Return [x, y] of the center of cell containing provided text 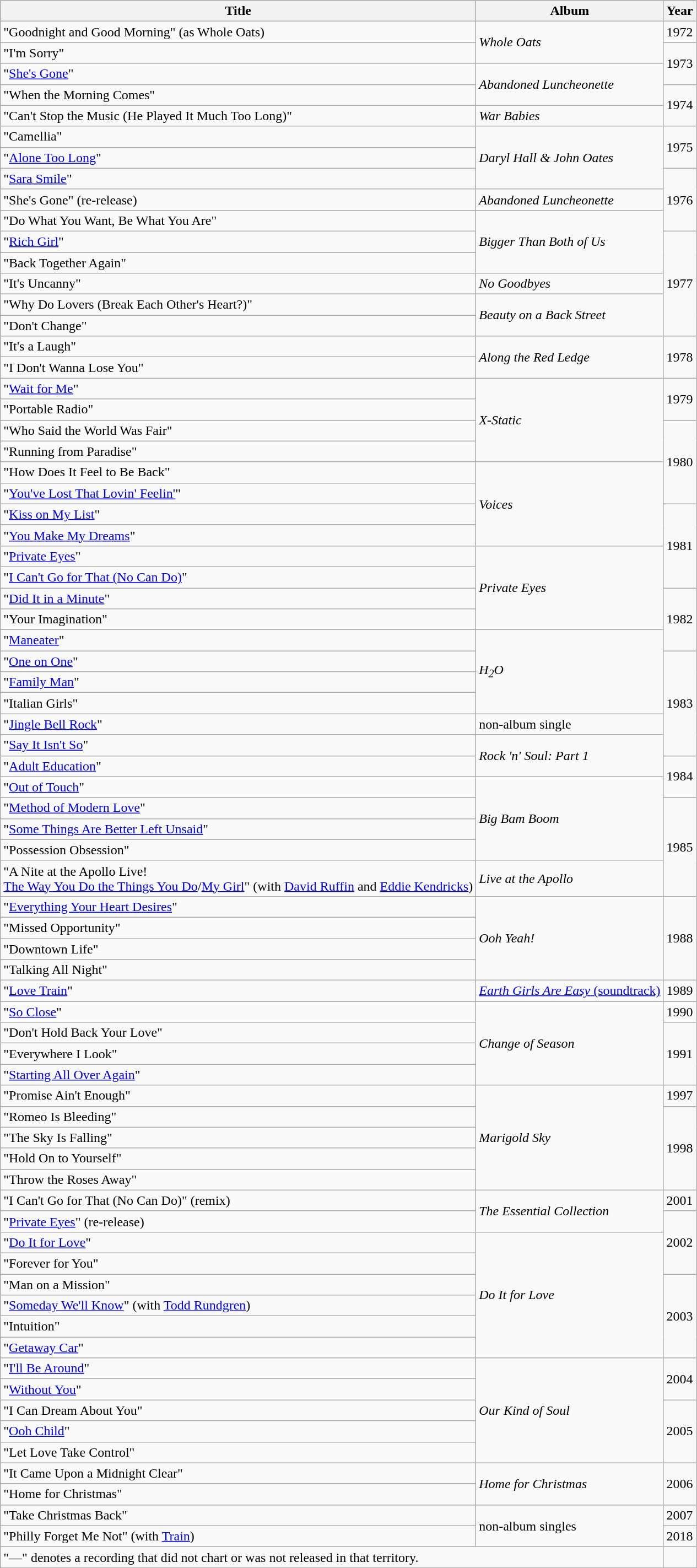
"Don't Change" [238, 326]
Home for Christmas [570, 1484]
H2O [570, 672]
"Your Imagination" [238, 619]
Rock 'n' Soul: Part 1 [570, 756]
2005 [680, 1431]
1973 [680, 63]
1991 [680, 1054]
Big Bam Boom [570, 818]
"Out of Touch" [238, 787]
Private Eyes [570, 588]
Live at the Apollo [570, 879]
"Missed Opportunity" [238, 928]
"I Can't Go for That (No Can Do)" [238, 577]
The Essential Collection [570, 1211]
"When the Morning Comes" [238, 95]
"I'll Be Around" [238, 1368]
1975 [680, 147]
"Ooh Child" [238, 1431]
"Did It in a Minute" [238, 598]
"Some Things Are Better Left Unsaid" [238, 829]
"A Nite at the Apollo Live!The Way You Do the Things You Do/My Girl" (with David Ruffin and Eddie Kendricks) [238, 879]
Voices [570, 504]
"Talking All Night" [238, 970]
"Downtown Life" [238, 949]
2007 [680, 1515]
"Forever for You" [238, 1263]
1974 [680, 105]
"Hold On to Yourself" [238, 1159]
No Goodbyes [570, 284]
"I Can't Go for That (No Can Do)" (remix) [238, 1200]
"It Came Upon a Midnight Clear" [238, 1473]
"Starting All Over Again" [238, 1075]
Our Kind of Soul [570, 1410]
"I Don't Wanna Lose You" [238, 368]
Marigold Sky [570, 1138]
"Jingle Bell Rock" [238, 724]
"It's a Laugh" [238, 347]
Beauty on a Back Street [570, 315]
"Who Said the World Was Fair" [238, 430]
1982 [680, 619]
"Without You" [238, 1389]
non-album single [570, 724]
"Intuition" [238, 1327]
"How Does It Feel to Be Back" [238, 472]
"Private Eyes" (re-release) [238, 1221]
"Possession Obsession" [238, 850]
"Do It for Love" [238, 1242]
"Philly Forget Me Not" (with Train) [238, 1536]
Ooh Yeah! [570, 938]
War Babies [570, 116]
1997 [680, 1096]
Earth Girls Are Easy (soundtrack) [570, 991]
1988 [680, 938]
2003 [680, 1316]
"Adult Education" [238, 766]
"You've Lost That Lovin' Feelin'" [238, 493]
1998 [680, 1148]
"Throw the Roses Away" [238, 1179]
"So Close" [238, 1012]
Title [238, 11]
"Camellia" [238, 137]
"Method of Modern Love" [238, 808]
"The Sky Is Falling" [238, 1138]
"Everywhere I Look" [238, 1054]
"—" denotes a recording that did not chart or was not released in that territory. [332, 1557]
"Home for Christmas" [238, 1494]
2006 [680, 1484]
1989 [680, 991]
1990 [680, 1012]
"Private Eyes" [238, 556]
1983 [680, 703]
Bigger Than Both of Us [570, 241]
1978 [680, 357]
"Take Christmas Back" [238, 1515]
2004 [680, 1379]
"Do What You Want, Be What You Are" [238, 220]
"Romeo Is Bleeding" [238, 1117]
Daryl Hall & John Oates [570, 158]
2018 [680, 1536]
"Let Love Take Control" [238, 1452]
"Back Together Again" [238, 263]
"Goodnight and Good Morning" (as Whole Oats) [238, 32]
1977 [680, 283]
2001 [680, 1200]
1976 [680, 200]
"Alone Too Long" [238, 158]
Do It for Love [570, 1295]
1980 [680, 462]
"It's Uncanny" [238, 284]
"Say It Isn't So" [238, 745]
"Rich Girl" [238, 241]
"Portable Radio" [238, 409]
1979 [680, 399]
1972 [680, 32]
"Can't Stop the Music (He Played It Much Too Long)" [238, 116]
"Getaway Car" [238, 1348]
Change of Season [570, 1043]
1984 [680, 777]
"Family Man" [238, 682]
non-album singles [570, 1526]
"Italian Girls" [238, 703]
X-Static [570, 420]
"Kiss on My List" [238, 514]
"Someday We'll Know" (with Todd Rundgren) [238, 1306]
"I Can Dream About You" [238, 1410]
"Man on a Mission" [238, 1285]
"Why Do Lovers (Break Each Other's Heart?)" [238, 305]
"Sara Smile" [238, 179]
"Don't Hold Back Your Love" [238, 1033]
Whole Oats [570, 42]
Along the Red Ledge [570, 357]
"You Make My Dreams" [238, 535]
"Everything Your Heart Desires" [238, 907]
"Running from Paradise" [238, 451]
1985 [680, 847]
"Love Train" [238, 991]
Year [680, 11]
"Wait for Me" [238, 389]
"I'm Sorry" [238, 53]
2002 [680, 1242]
"She's Gone" [238, 74]
"She's Gone" (re-release) [238, 200]
"Promise Ain't Enough" [238, 1096]
1981 [680, 546]
"One on One" [238, 661]
Album [570, 11]
"Maneater" [238, 640]
